Find where the given text appears and provide that cell's center as [x, y] coordinate. 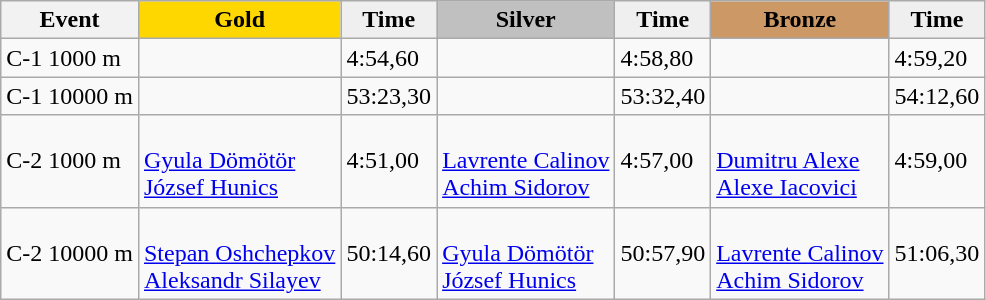
C-2 1000 m [70, 161]
50:14,60 [389, 253]
Dumitru AlexeAlexe Iacovici [800, 161]
54:12,60 [937, 96]
53:23,30 [389, 96]
C-1 1000 m [70, 58]
Event [70, 20]
50:57,90 [663, 253]
Silver [526, 20]
4:57,00 [663, 161]
Stepan OshchepkovAleksandr Silayev [239, 253]
Bronze [800, 20]
4:54,60 [389, 58]
53:32,40 [663, 96]
4:59,20 [937, 58]
C-2 10000 m [70, 253]
51:06,30 [937, 253]
4:51,00 [389, 161]
4:58,80 [663, 58]
4:59,00 [937, 161]
Gold [239, 20]
C-1 10000 m [70, 96]
